Provide the (X, Y) coordinate of the cell's center where the given text is located.  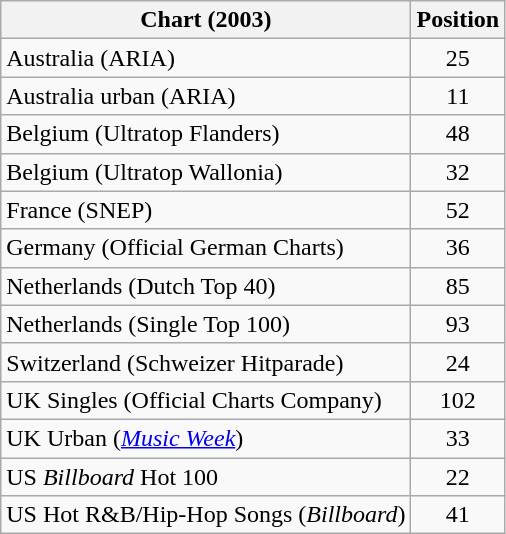
UK Urban (Music Week) (206, 438)
85 (458, 286)
Australia urban (ARIA) (206, 96)
32 (458, 172)
11 (458, 96)
Chart (2003) (206, 20)
France (SNEP) (206, 210)
41 (458, 515)
36 (458, 248)
Position (458, 20)
22 (458, 477)
UK Singles (Official Charts Company) (206, 400)
93 (458, 324)
Belgium (Ultratop Wallonia) (206, 172)
US Hot R&B/Hip-Hop Songs (Billboard) (206, 515)
25 (458, 58)
Belgium (Ultratop Flanders) (206, 134)
Netherlands (Single Top 100) (206, 324)
Switzerland (Schweizer Hitparade) (206, 362)
48 (458, 134)
33 (458, 438)
Australia (ARIA) (206, 58)
102 (458, 400)
Netherlands (Dutch Top 40) (206, 286)
52 (458, 210)
24 (458, 362)
US Billboard Hot 100 (206, 477)
Germany (Official German Charts) (206, 248)
